Determine the [X, Y] coordinate at the center of the cell enclosing the given text.  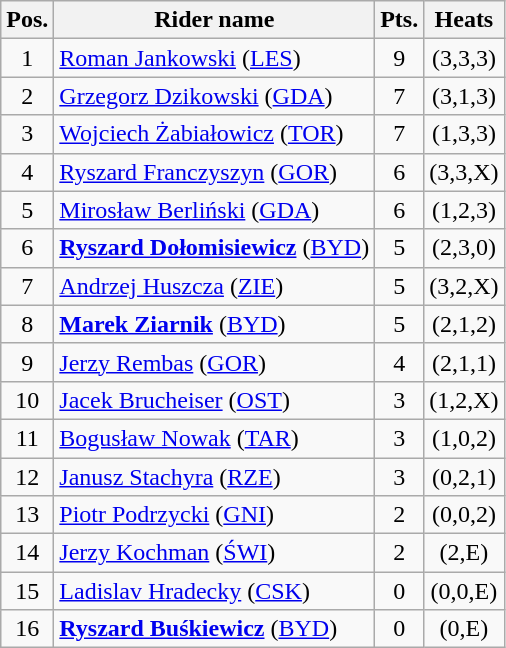
(2,3,0) [464, 248]
Bogusław Nowak (TAR) [214, 438]
11 [28, 438]
Ryszard Buśkiewicz (BYD) [214, 629]
13 [28, 515]
1 [28, 58]
(3,3,X) [464, 172]
Roman Jankowski (LES) [214, 58]
Grzegorz Dzikowski (GDA) [214, 96]
Andrzej Huszcza (ZIE) [214, 286]
12 [28, 477]
Jacek Brucheiser (OST) [214, 400]
(0,0,2) [464, 515]
10 [28, 400]
Pts. [400, 20]
(2,1,2) [464, 324]
8 [28, 324]
Piotr Podrzycki (GNI) [214, 515]
(3,1,3) [464, 96]
(2,E) [464, 553]
Ryszard Franczyszyn (GOR) [214, 172]
Rider name [214, 20]
(0,2,1) [464, 477]
16 [28, 629]
15 [28, 591]
Marek Ziarnik (BYD) [214, 324]
(0,E) [464, 629]
Ladislav Hradecky (CSK) [214, 591]
(1,2,3) [464, 210]
(1,0,2) [464, 438]
(1,3,3) [464, 134]
(0,0,E) [464, 591]
Pos. [28, 20]
Ryszard Dołomisiewicz (BYD) [214, 248]
Jerzy Rembas (GOR) [214, 362]
Jerzy Kochman (ŚWI) [214, 553]
14 [28, 553]
(2,1,1) [464, 362]
(3,3,3) [464, 58]
Heats [464, 20]
Wojciech Żabiałowicz (TOR) [214, 134]
(1,2,X) [464, 400]
Mirosław Berliński (GDA) [214, 210]
Janusz Stachyra (RZE) [214, 477]
(3,2,X) [464, 286]
